Detect which cell encompasses the target text, then output its [x, y] center coordinate. 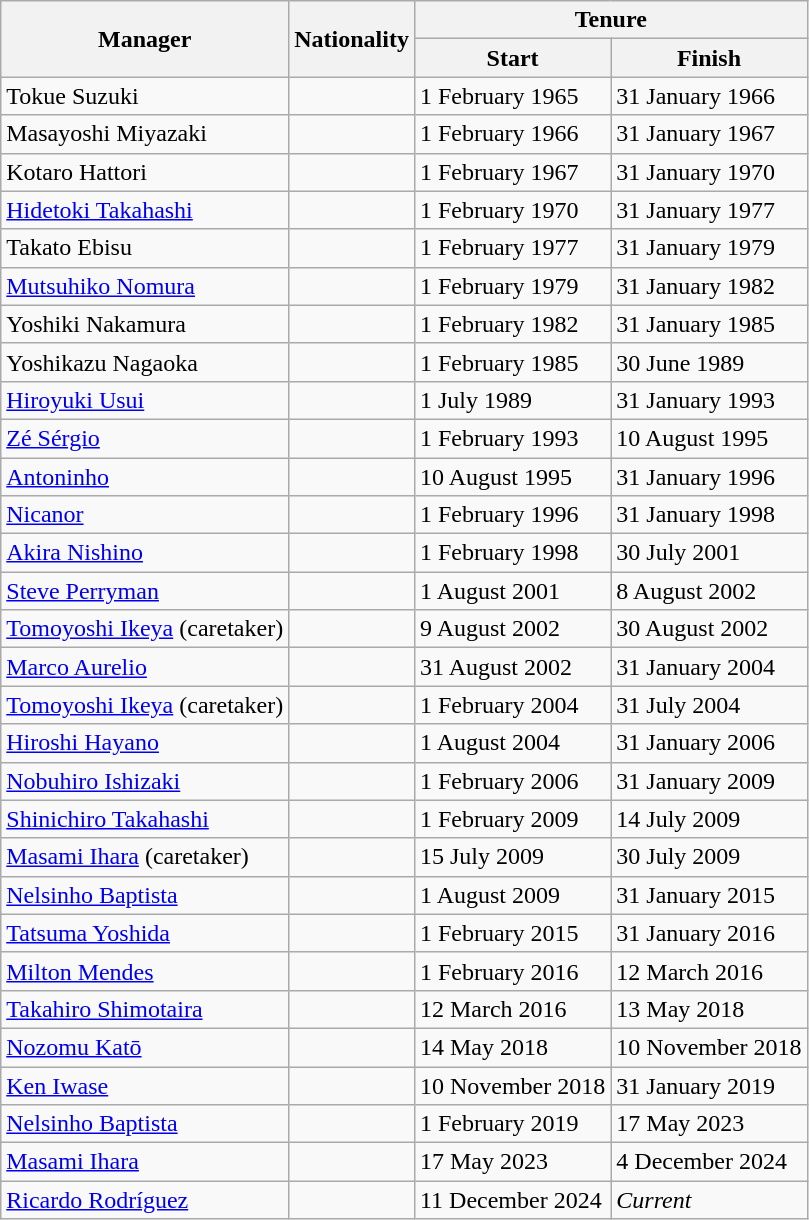
14 July 2009 [709, 819]
15 July 2009 [512, 857]
31 January 2009 [709, 781]
Yoshikazu Nagaoka [145, 362]
1 February 1985 [512, 362]
31 July 2004 [709, 705]
9 August 2002 [512, 629]
Antoninho [145, 477]
Hidetoki Takahashi [145, 210]
31 January 1993 [709, 400]
Hiroshi Hayano [145, 743]
Manager [145, 39]
1 February 1982 [512, 324]
1 February 2016 [512, 971]
Nozomu Katō [145, 1047]
31 January 2015 [709, 895]
30 July 2001 [709, 553]
1 February 2019 [512, 1124]
Hiroyuki Usui [145, 400]
4 December 2024 [709, 1162]
30 June 1989 [709, 362]
Marco Aurelio [145, 667]
31 January 1979 [709, 248]
1 February 2006 [512, 781]
Finish [709, 58]
31 January 2006 [709, 743]
Tokue Suzuki [145, 96]
Mutsuhiko Nomura [145, 286]
Start [512, 58]
1 February 1966 [512, 134]
Milton Mendes [145, 971]
1 February 2015 [512, 933]
31 August 2002 [512, 667]
Zé Sérgio [145, 438]
Takahiro Shimotaira [145, 1009]
31 January 2016 [709, 933]
Takato Ebisu [145, 248]
14 May 2018 [512, 1047]
Nobuhiro Ishizaki [145, 781]
1 February 1965 [512, 96]
1 February 1998 [512, 553]
Steve Perryman [145, 591]
31 January 1977 [709, 210]
11 December 2024 [512, 1200]
Masami Ihara (caretaker) [145, 857]
Masayoshi Miyazaki [145, 134]
Masami Ihara [145, 1162]
30 July 2009 [709, 857]
1 August 2009 [512, 895]
1 February 1993 [512, 438]
1 February 2009 [512, 819]
Current [709, 1200]
31 January 1966 [709, 96]
1 February 1970 [512, 210]
31 January 2004 [709, 667]
31 January 1982 [709, 286]
1 February 1996 [512, 515]
31 January 1985 [709, 324]
1 February 2004 [512, 705]
1 August 2004 [512, 743]
1 February 1979 [512, 286]
31 January 2019 [709, 1085]
31 January 1996 [709, 477]
Ricardo Rodríguez [145, 1200]
31 January 1970 [709, 172]
Shinichiro Takahashi [145, 819]
31 January 1967 [709, 134]
Tatsuma Yoshida [145, 933]
Ken Iwase [145, 1085]
Tenure [610, 20]
1 February 1967 [512, 172]
8 August 2002 [709, 591]
Nicanor [145, 515]
13 May 2018 [709, 1009]
Kotaro Hattori [145, 172]
30 August 2002 [709, 629]
1 August 2001 [512, 591]
31 January 1998 [709, 515]
Nationality [352, 39]
Yoshiki Nakamura [145, 324]
1 February 1977 [512, 248]
1 July 1989 [512, 400]
Akira Nishino [145, 553]
